Determine the [X, Y] coordinate at the center of the cell enclosing the given text.  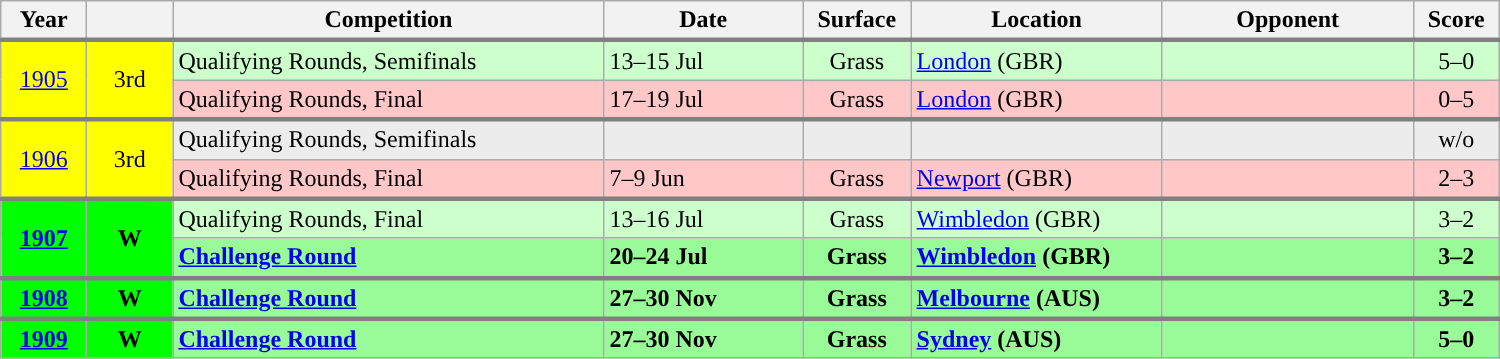
13–15 Jul [704, 60]
Location [1036, 21]
1909 [44, 339]
13–16 Jul [704, 219]
1908 [44, 298]
1907 [44, 238]
Melbourne (AUS) [1036, 298]
Newport (GBR) [1036, 179]
Opponent [1288, 21]
w/o [1456, 139]
2–3 [1456, 179]
0–5 [1456, 100]
Year [44, 21]
Sydney (AUS) [1036, 339]
1905 [44, 80]
Date [704, 21]
7–9 Jun [704, 179]
1906 [44, 158]
17–19 Jul [704, 100]
Competition [388, 21]
Surface [856, 21]
Score [1456, 21]
20–24 Jul [704, 258]
